Pinpoint the cell where the given text exists, returning its (x, y) midpoint coordinate. 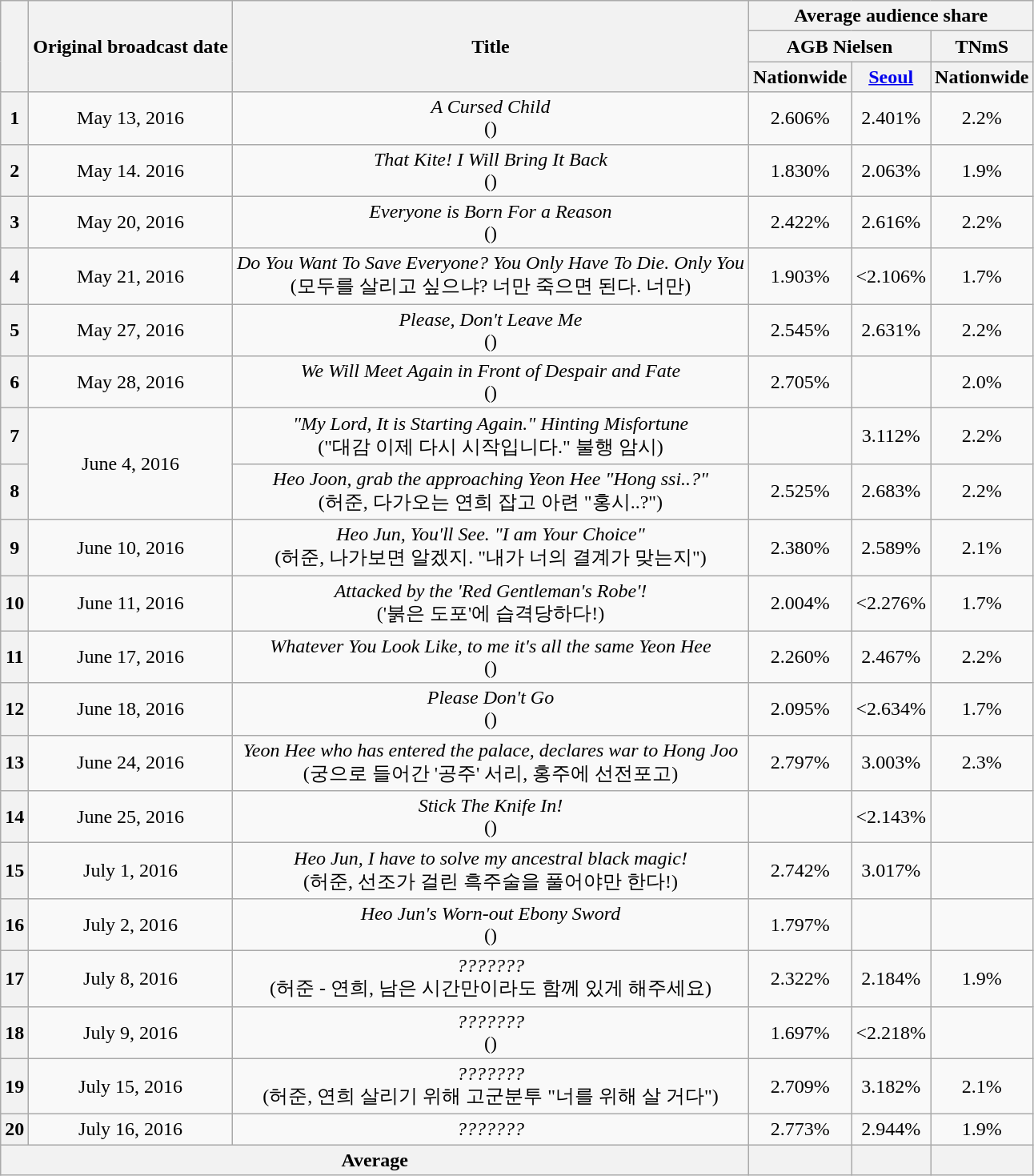
June 25, 2016 (131, 817)
Stick The Knife In!() (490, 817)
That Kite! I Will Bring It Back() (490, 170)
July 2, 2016 (131, 924)
We Will Meet Again in Front of Despair and Fate() (490, 383)
??????? (490, 1130)
10 (14, 603)
June 18, 2016 (131, 709)
May 13, 2016 (131, 118)
June 11, 2016 (131, 603)
3.112% (892, 436)
May 27, 2016 (131, 330)
Please, Don't Leave Me() (490, 330)
4 (14, 276)
Original broadcast date (131, 46)
Title (490, 46)
2.525% (800, 492)
2.709% (800, 1086)
2.773% (800, 1130)
2.422% (800, 223)
2.545% (800, 330)
14 (14, 817)
2.616% (892, 223)
15 (14, 871)
2.401% (892, 118)
May 28, 2016 (131, 383)
???????(허준, 연희 살리기 위해 고군분투 "너를 위해 살 거다") (490, 1086)
2.797% (800, 763)
2.944% (892, 1130)
5 (14, 330)
July 1, 2016 (131, 871)
2.683% (892, 492)
Do You Want To Save Everyone? You Only Have To Die. Only You(모두를 살리고 싶으냐? 너만 죽으면 된다. 너만) (490, 276)
???????(허준 - 연희, 남은 시간만이라도 함께 있게 해주세요) (490, 978)
3 (14, 223)
Average (375, 1160)
Seoul (892, 77)
<2.143% (892, 817)
1.697% (800, 1033)
2.589% (892, 548)
2.184% (892, 978)
Please Don't Go() (490, 709)
Yeon Hee who has entered the palace, declares war to Hong Joo(궁으로 들어간 '공주' 서리, 홍주에 선전포고) (490, 763)
3.003% (892, 763)
3.017% (892, 871)
2.606% (800, 118)
July 9, 2016 (131, 1033)
19 (14, 1086)
Attacked by the 'Red Gentleman's Robe'!('붉은 도포'에 습격당하다!) (490, 603)
3.182% (892, 1086)
2.467% (892, 656)
13 (14, 763)
2.0% (982, 383)
2.004% (800, 603)
11 (14, 656)
16 (14, 924)
???????() (490, 1033)
2.3% (982, 763)
"My Lord, It is Starting Again." Hinting Misfortune("대감 이제 다시 시작입니다." 불행 암시) (490, 436)
1.903% (800, 276)
20 (14, 1130)
TNmS (982, 46)
June 17, 2016 (131, 656)
17 (14, 978)
<2.218% (892, 1033)
9 (14, 548)
2.742% (800, 871)
2.322% (800, 978)
Everyone is Born For a Reason() (490, 223)
May 14. 2016 (131, 170)
1.830% (800, 170)
18 (14, 1033)
12 (14, 709)
2.631% (892, 330)
8 (14, 492)
2.380% (800, 548)
7 (14, 436)
June 10, 2016 (131, 548)
<2.276% (892, 603)
2.095% (800, 709)
Heo Jun's Worn-out Ebony Sword() (490, 924)
July 15, 2016 (131, 1086)
June 4, 2016 (131, 464)
Heo Joon, grab the approaching Yeon Hee "Hong ssi..?"(허준, 다가오는 연희 잡고 아련 "홍시..?") (490, 492)
<2.634% (892, 709)
A Cursed Child() (490, 118)
June 24, 2016 (131, 763)
July 8, 2016 (131, 978)
2 (14, 170)
May 21, 2016 (131, 276)
6 (14, 383)
Heo Jun, You'll See. "I am Your Choice"(허준, 나가보면 알겠지. "내가 너의 결계가 맞는지") (490, 548)
Heo Jun, I have to solve my ancestral black magic!(허준, 선조가 걸린 흑주술을 풀어야만 한다!) (490, 871)
2.063% (892, 170)
Whatever You Look Like, to me it's all the same Yeon Hee() (490, 656)
July 16, 2016 (131, 1130)
<2.106% (892, 276)
1.797% (800, 924)
2.260% (800, 656)
Average audience share (892, 16)
AGB Nielsen (840, 46)
2.705% (800, 383)
1 (14, 118)
May 20, 2016 (131, 223)
